Search for the cell housing the specified text and yield its [x, y] center coordinate. 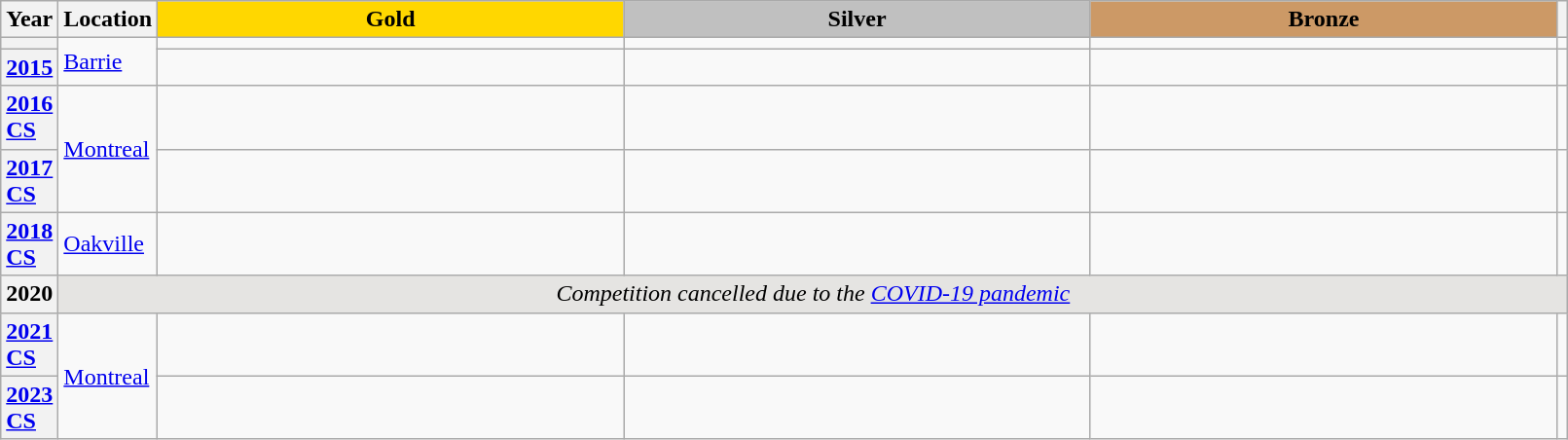
2016 CS [29, 117]
Location [108, 19]
Barrie [108, 62]
2023 CS [29, 407]
Gold [391, 19]
Year [29, 19]
Silver [857, 19]
2020 [29, 294]
Competition cancelled due to the COVID-19 pandemic [814, 294]
2021 CS [29, 345]
Oakville [108, 243]
2018 CS [29, 243]
2015 [29, 67]
2017 CS [29, 181]
Bronze [1324, 19]
